Return the (x, y) coordinate for the center point of the cell that contains the specified text.  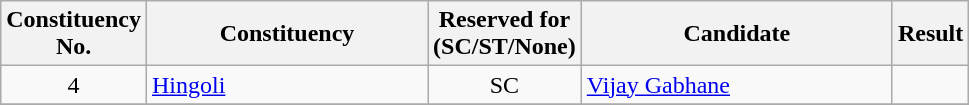
Hingoli (286, 85)
Reserved for(SC/ST/None) (505, 34)
SC (505, 85)
Candidate (736, 34)
Vijay Gabhane (736, 85)
4 (74, 85)
Result (930, 34)
Constituency No. (74, 34)
Constituency (286, 34)
